From the cell containing the given text, extract its center point as (X, Y) coordinate. 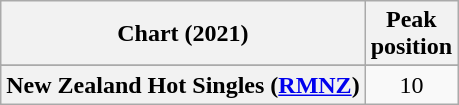
Chart (2021) (183, 34)
10 (411, 85)
Peakposition (411, 34)
New Zealand Hot Singles (RMNZ) (183, 85)
